Extract the [x, y] coordinate from the center of the cell holding the provided text.  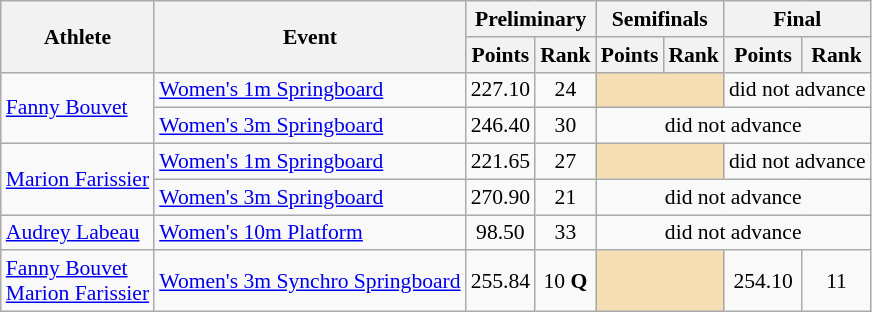
Women's 3m Synchro Springboard [310, 282]
Women's 10m Platform [310, 233]
27 [566, 162]
Preliminary [531, 19]
Audrey Labeau [78, 233]
33 [566, 233]
Semifinals [660, 19]
221.65 [500, 162]
10 Q [566, 282]
Fanny Bouvet [78, 108]
98.50 [500, 233]
227.10 [500, 90]
246.40 [500, 126]
270.90 [500, 197]
24 [566, 90]
Athlete [78, 36]
Event [310, 36]
Fanny BouvetMarion Farissier [78, 282]
21 [566, 197]
Marion Farissier [78, 180]
254.10 [763, 282]
30 [566, 126]
255.84 [500, 282]
Final [798, 19]
11 [836, 282]
